Detect which cell encompasses the target text, then output its (x, y) center coordinate. 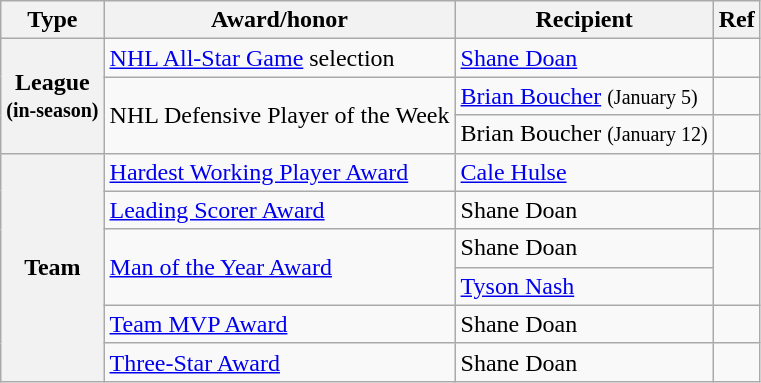
Brian Boucher (January 5) (584, 96)
League(in-season) (52, 96)
Leading Scorer Award (280, 210)
NHL All-Star Game selection (280, 58)
Man of the Year Award (280, 267)
NHL Defensive Player of the Week (280, 115)
Three-Star Award (280, 362)
Team MVP Award (280, 324)
Hardest Working Player Award (280, 172)
Ref (736, 20)
Team (52, 267)
Award/honor (280, 20)
Recipient (584, 20)
Type (52, 20)
Tyson Nash (584, 286)
Cale Hulse (584, 172)
Brian Boucher (January 12) (584, 134)
